Extract the [x, y] coordinate from the center of the cell holding the provided text.  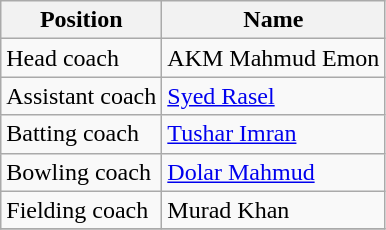
Assistant coach [82, 96]
Fielding coach [82, 210]
Tushar Imran [274, 134]
Head coach [82, 58]
Batting coach [82, 134]
Syed Rasel [274, 96]
Bowling coach [82, 172]
Position [82, 20]
AKM Mahmud Emon [274, 58]
Murad Khan [274, 210]
Name [274, 20]
Dolar Mahmud [274, 172]
